Pinpoint the cell where the given text exists, returning its [X, Y] midpoint coordinate. 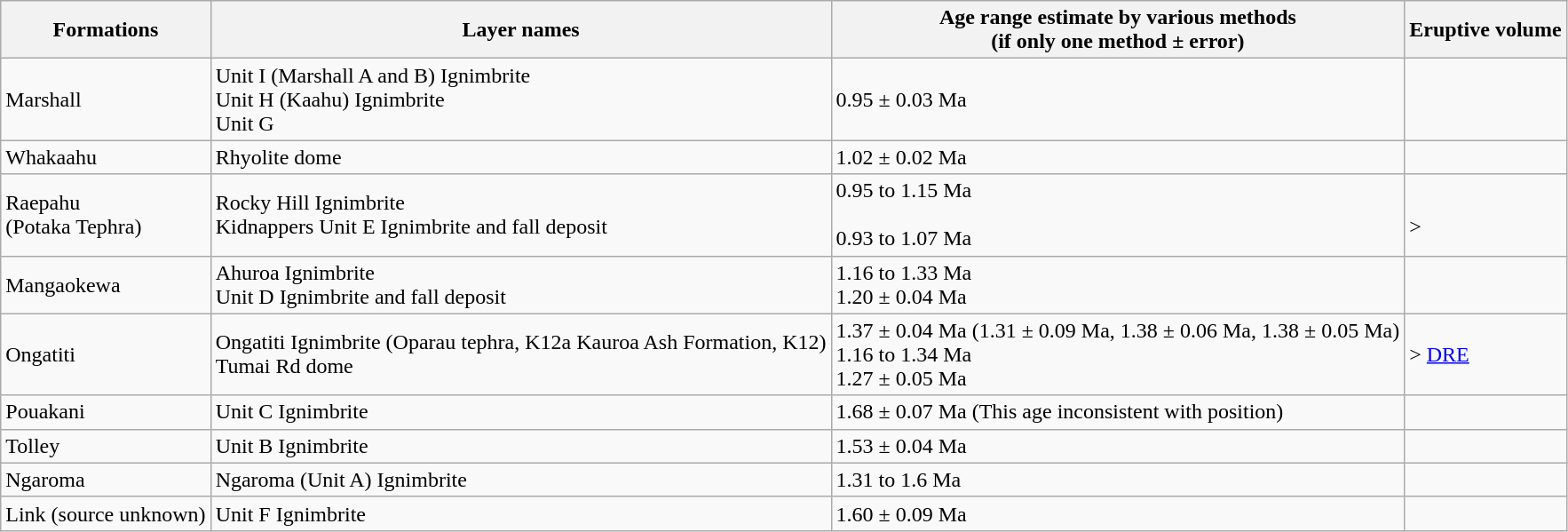
Tolley [106, 446]
Ahuroa Ignimbrite Unit D Ignimbrite and fall deposit [520, 284]
Marshall [106, 99]
Unit F Ignimbrite [520, 513]
Mangaokewa [106, 284]
Unit B Ignimbrite [520, 446]
Raepahu(Potaka Tephra) [106, 215]
Whakaahu [106, 157]
0.95 ± 0.03 Ma [1118, 99]
1.53 ± 0.04 Ma [1118, 446]
1.37 ± 0.04 Ma (1.31 ± 0.09 Ma, 1.38 ± 0.06 Ma, 1.38 ± 0.05 Ma)1.16 to 1.34 Ma 1.27 ± 0.05 Ma [1118, 354]
Ngaroma [106, 480]
1.31 to 1.6 Ma [1118, 480]
Rhyolite dome [520, 157]
Pouakani [106, 412]
Link (source unknown) [106, 513]
Unit C Ignimbrite [520, 412]
Formations [106, 30]
Rocky Hill Ignimbrite Kidnappers Unit E Ignimbrite and fall deposit [520, 215]
> [1485, 215]
0.95 to 1.15 Ma 0.93 to 1.07 Ma [1118, 215]
> DRE [1485, 354]
Layer names [520, 30]
1.02 ± 0.02 Ma [1118, 157]
1.16 to 1.33 Ma 1.20 ± 0.04 Ma [1118, 284]
Ongatiti [106, 354]
1.60 ± 0.09 Ma [1118, 513]
Ngaroma (Unit A) Ignimbrite [520, 480]
1.68 ± 0.07 Ma (This age inconsistent with position) [1118, 412]
Ongatiti Ignimbrite (Oparau tephra, K12a Kauroa Ash Formation, K12) Tumai Rd dome [520, 354]
Age range estimate by various methods(if only one method ± error) [1118, 30]
Eruptive volume [1485, 30]
Unit I (Marshall A and B) IgnimbriteUnit H (Kaahu) IgnimbriteUnit G [520, 99]
